Find where the given text appears and provide that cell's center as [X, Y] coordinate. 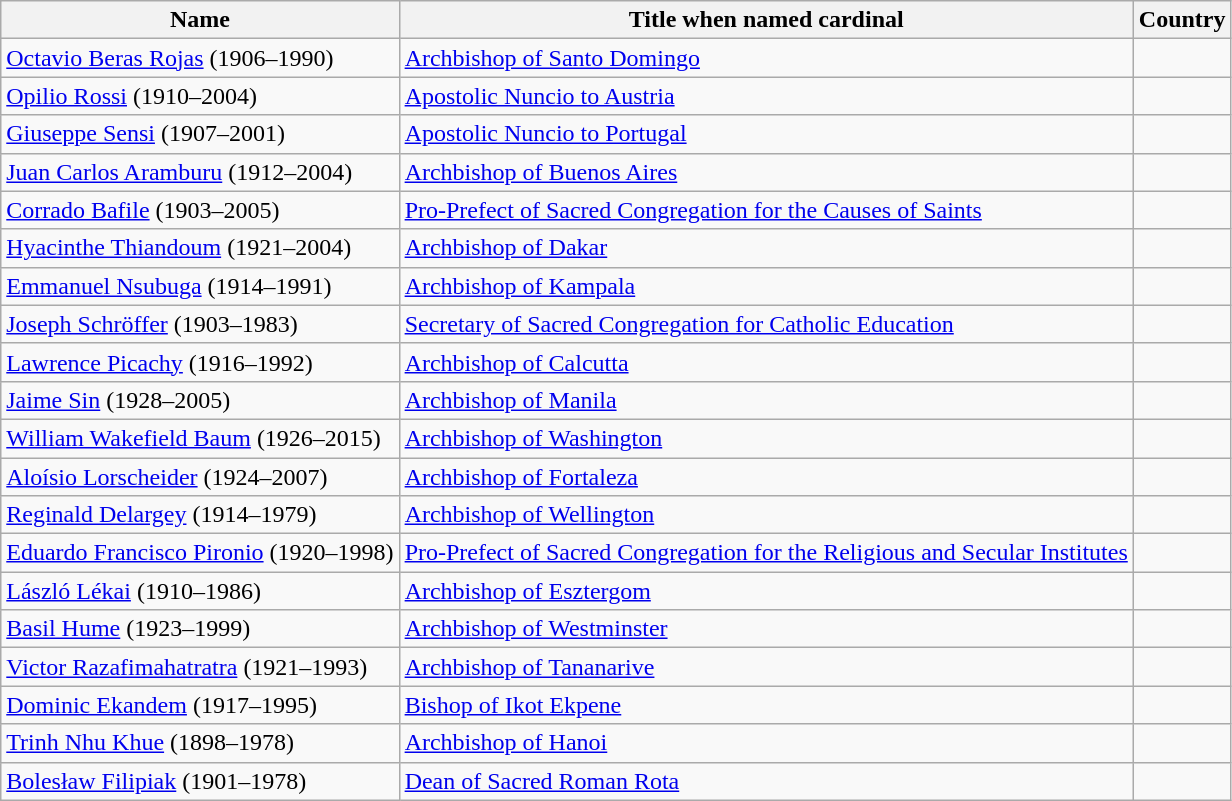
Aloísio Lorscheider (1924–2007) [200, 477]
Name [200, 20]
Joseph Schröffer (1903–1983) [200, 324]
Pro-Prefect of Sacred Congregation for the Religious and Secular Institutes [766, 553]
Apostolic Nuncio to Portugal [766, 134]
Corrado Bafile (1903–2005) [200, 210]
Hyacinthe Thiandoum (1921–2004) [200, 248]
Opilio Rossi (1910–2004) [200, 96]
Eduardo Francisco Pironio (1920–1998) [200, 553]
Archbishop of Westminster [766, 629]
William Wakefield Baum (1926–2015) [200, 438]
Juan Carlos Aramburu (1912–2004) [200, 172]
Apostolic Nuncio to Austria [766, 96]
László Lékai (1910–1986) [200, 591]
Octavio Beras Rojas (1906–1990) [200, 58]
Reginald Delargey (1914–1979) [200, 515]
Archbishop of Buenos Aires [766, 172]
Archbishop of Calcutta [766, 362]
Lawrence Picachy (1916–1992) [200, 362]
Pro-Prefect of Sacred Congregation for the Causes of Saints [766, 210]
Emmanuel Nsubuga (1914–1991) [200, 286]
Victor Razafimahatratra (1921–1993) [200, 667]
Dean of Sacred Roman Rota [766, 781]
Archbishop of Washington [766, 438]
Archbishop of Fortaleza [766, 477]
Country [1182, 20]
Secretary of Sacred Congregation for Catholic Education [766, 324]
Archbishop of Hanoi [766, 743]
Archbishop of Esztergom [766, 591]
Bishop of Ikot Ekpene [766, 705]
Archbishop of Wellington [766, 515]
Giuseppe Sensi (1907–2001) [200, 134]
Jaime Sin (1928–2005) [200, 400]
Archbishop of Tananarive [766, 667]
Archbishop of Santo Domingo [766, 58]
Title when named cardinal [766, 20]
Archbishop of Manila [766, 400]
Basil Hume (1923–1999) [200, 629]
Trinh Nhu Khue (1898–1978) [200, 743]
Dominic Ekandem (1917–1995) [200, 705]
Archbishop of Kampala [766, 286]
Bolesław Filipiak (1901–1978) [200, 781]
Archbishop of Dakar [766, 248]
